Locate the cell with the specified text and output its [x, y] center coordinate. 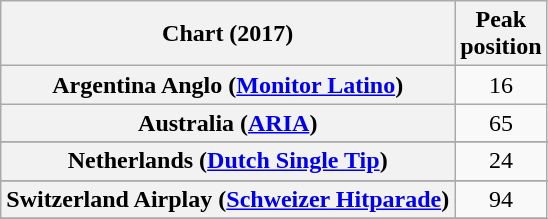
16 [501, 85]
94 [501, 199]
Chart (2017) [228, 34]
Peakposition [501, 34]
Netherlands (Dutch Single Tip) [228, 161]
Australia (ARIA) [228, 123]
65 [501, 123]
Argentina Anglo (Monitor Latino) [228, 85]
24 [501, 161]
Switzerland Airplay (Schweizer Hitparade) [228, 199]
